From the cell containing the given text, extract its center point as [x, y] coordinate. 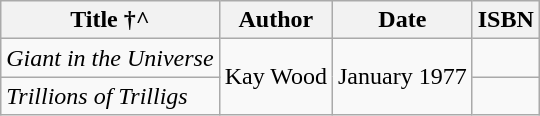
Trillions of Trilligs [110, 96]
Author [276, 20]
Title †^ [110, 20]
January 1977 [402, 77]
ISBN [506, 20]
Date [402, 20]
Kay Wood [276, 77]
Giant in the Universe [110, 58]
